Determine the (x, y) coordinate at the center of the cell enclosing the given text.  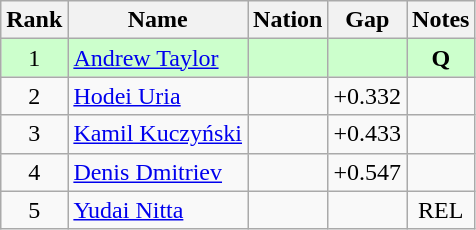
Denis Dmitriev (158, 172)
Notes (441, 20)
4 (34, 172)
Name (158, 20)
3 (34, 134)
+0.547 (368, 172)
1 (34, 58)
Andrew Taylor (158, 58)
Kamil Kuczyński (158, 134)
2 (34, 96)
Gap (368, 20)
+0.332 (368, 96)
Yudai Nitta (158, 210)
+0.433 (368, 134)
Q (441, 58)
Rank (34, 20)
Nation (288, 20)
REL (441, 210)
5 (34, 210)
Hodei Uria (158, 96)
